Output the (x, y) coordinate of the center of the cell containing the given text.  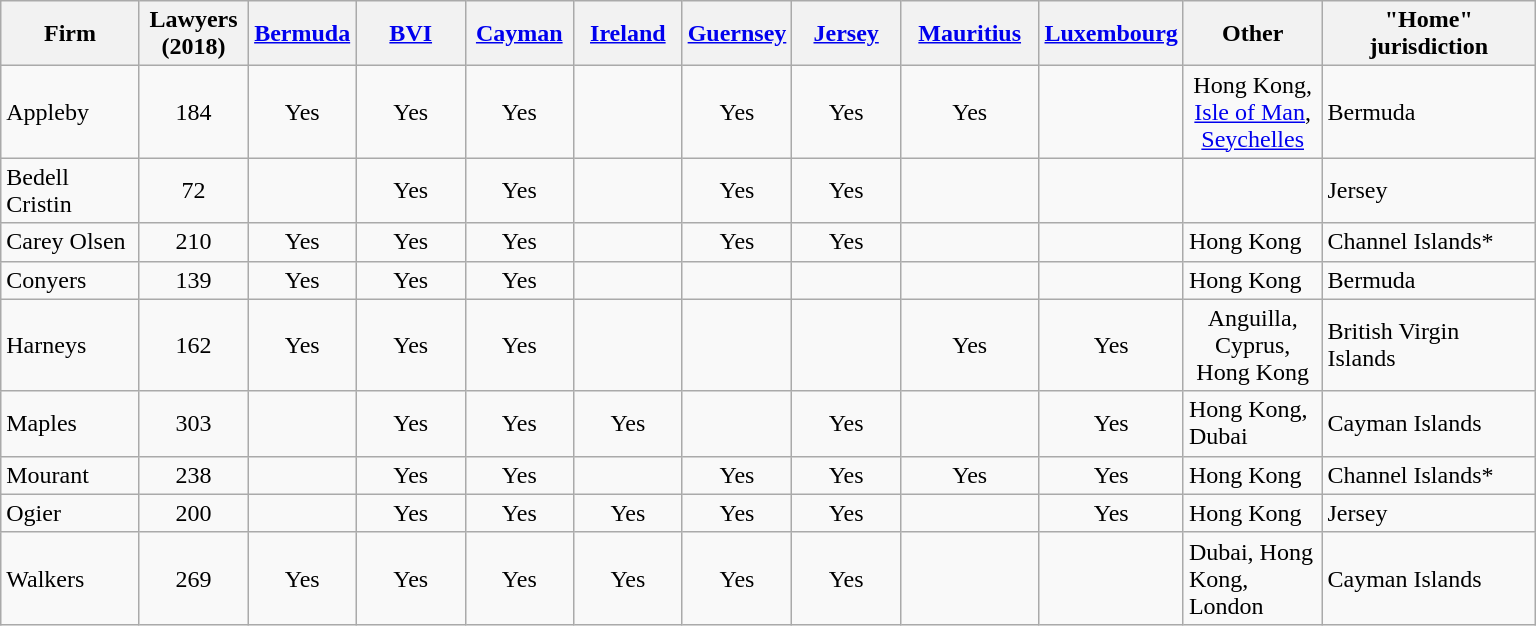
72 (194, 190)
Lawyers (2018) (194, 34)
Dubai, Hong Kong, London (1252, 578)
238 (194, 475)
Other (1252, 34)
Mauritius (970, 34)
Ireland (628, 34)
184 (194, 112)
Luxembourg (1111, 34)
"Home" jurisdiction (1429, 34)
Harneys (70, 345)
Mourant (70, 475)
269 (194, 578)
Hong Kong, Isle of Man, Seychelles (1252, 112)
Guernsey (737, 34)
British Virgin Islands (1429, 345)
139 (194, 280)
303 (194, 424)
Firm (70, 34)
Conyers (70, 280)
Walkers (70, 578)
Bedell Cristin (70, 190)
Maples (70, 424)
Carey Olsen (70, 242)
Ogier (70, 513)
162 (194, 345)
210 (194, 242)
Anguilla, Cyprus, Hong Kong (1252, 345)
BVI (410, 34)
Appleby (70, 112)
200 (194, 513)
Cayman (520, 34)
Hong Kong, Dubai (1252, 424)
